Find where the given text appears and provide that cell's center as [X, Y] coordinate. 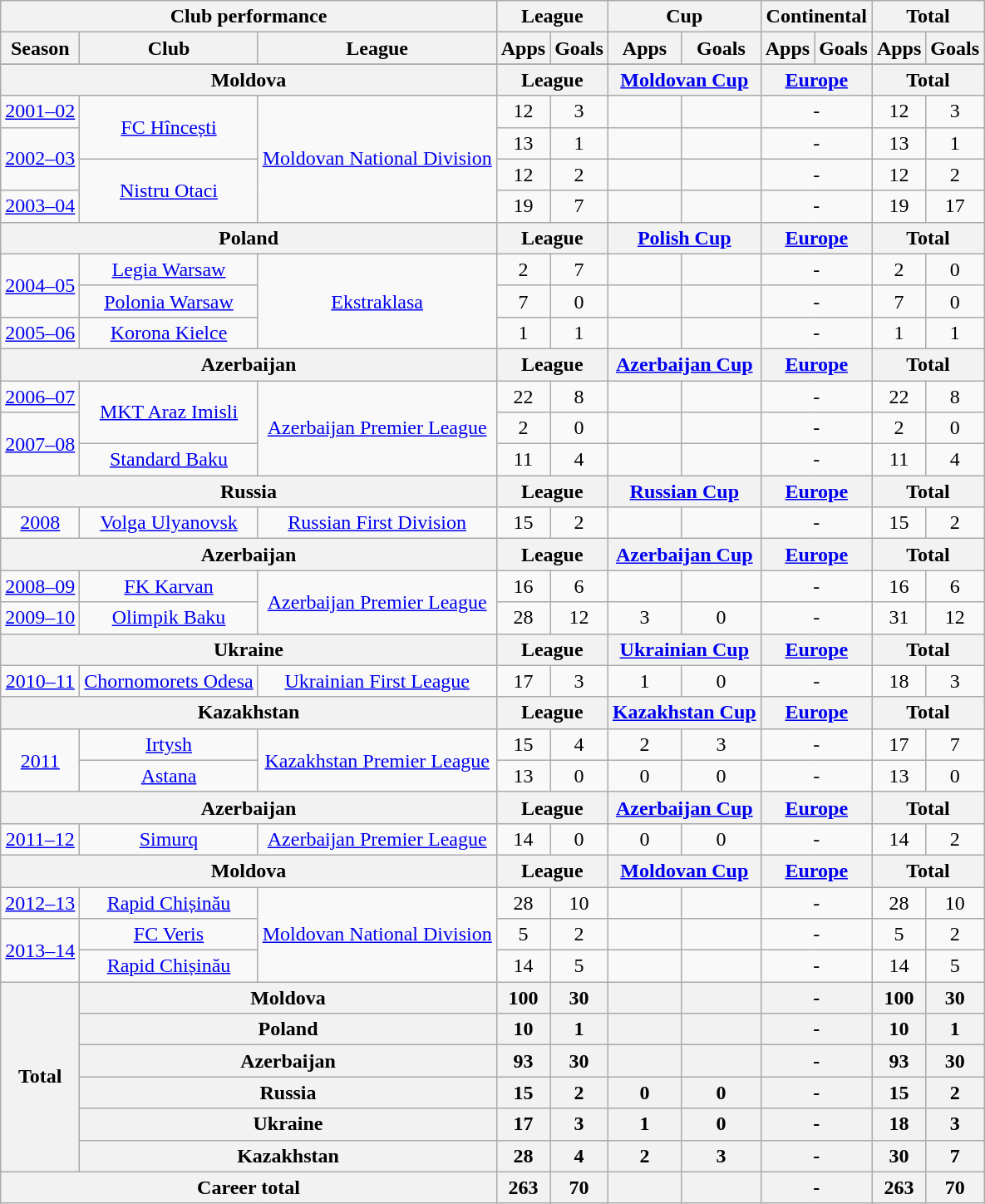
Kazakhstan Premier League [377, 760]
MKT Araz Imisli [169, 412]
Volga Ulyanovsk [169, 523]
2009–10 [40, 618]
2005–06 [40, 333]
2006–07 [40, 397]
Astana [169, 776]
31 [899, 618]
Chornomorets Odesa [169, 681]
Korona Kielce [169, 333]
Olimpik Baku [169, 618]
2011 [40, 760]
2008 [40, 523]
Club [169, 48]
Season [40, 48]
FC Veris [169, 935]
Ekstraklasa [377, 301]
Cup [684, 17]
Standard Baku [169, 460]
2007–08 [40, 444]
Legia Warsaw [169, 269]
Ukrainian First League [377, 681]
2002–03 [40, 159]
Russian Cup [684, 491]
2011–12 [40, 839]
Russian First Division [377, 523]
2013–14 [40, 950]
FC Hîncești [169, 127]
Club performance [249, 17]
Polish Cup [684, 238]
2010–11 [40, 681]
Kazakhstan Cup [684, 713]
Irtysh [169, 744]
Continental [816, 17]
Simurq [169, 839]
Nistru Otaci [169, 190]
2003–04 [40, 206]
2012–13 [40, 902]
2004–05 [40, 285]
FK Karvan [169, 586]
Polonia Warsaw [169, 301]
Career total [249, 1187]
2001–02 [40, 111]
Ukrainian Cup [684, 649]
2008–09 [40, 586]
